Find where the given text appears and provide that cell's center as (X, Y) coordinate. 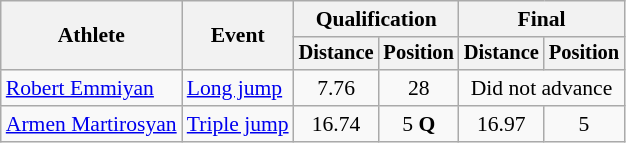
Final (542, 19)
Event (238, 36)
Long jump (238, 88)
Robert Emmiyan (92, 88)
16.74 (336, 124)
Triple jump (238, 124)
7.76 (336, 88)
Armen Martirosyan (92, 124)
5 Q (419, 124)
Did not advance (542, 88)
Athlete (92, 36)
Qualification (376, 19)
16.97 (502, 124)
5 (584, 124)
28 (419, 88)
